Capture the cell that displays the provided text and extract its (x, y) central coordinate. 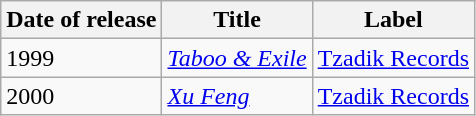
Date of release (82, 20)
Label (393, 20)
1999 (82, 58)
Xu Feng (237, 96)
2000 (82, 96)
Taboo & Exile (237, 58)
Title (237, 20)
